Find where the given text appears and provide that cell's center as (X, Y) coordinate. 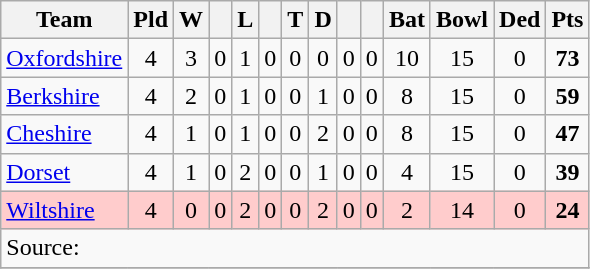
Bowl (462, 20)
Cheshire (64, 134)
Wiltshire (64, 210)
Dorset (64, 172)
Team (64, 20)
47 (568, 134)
T (296, 20)
14 (462, 210)
Bat (406, 20)
73 (568, 58)
59 (568, 96)
24 (568, 210)
Ded (520, 20)
Pts (568, 20)
10 (406, 58)
Berkshire (64, 96)
Oxfordshire (64, 58)
D (323, 20)
W (192, 20)
Source: (295, 248)
Pld (151, 20)
3 (192, 58)
L (246, 20)
39 (568, 172)
